Output the [x, y] coordinate of the center of the cell containing the given text.  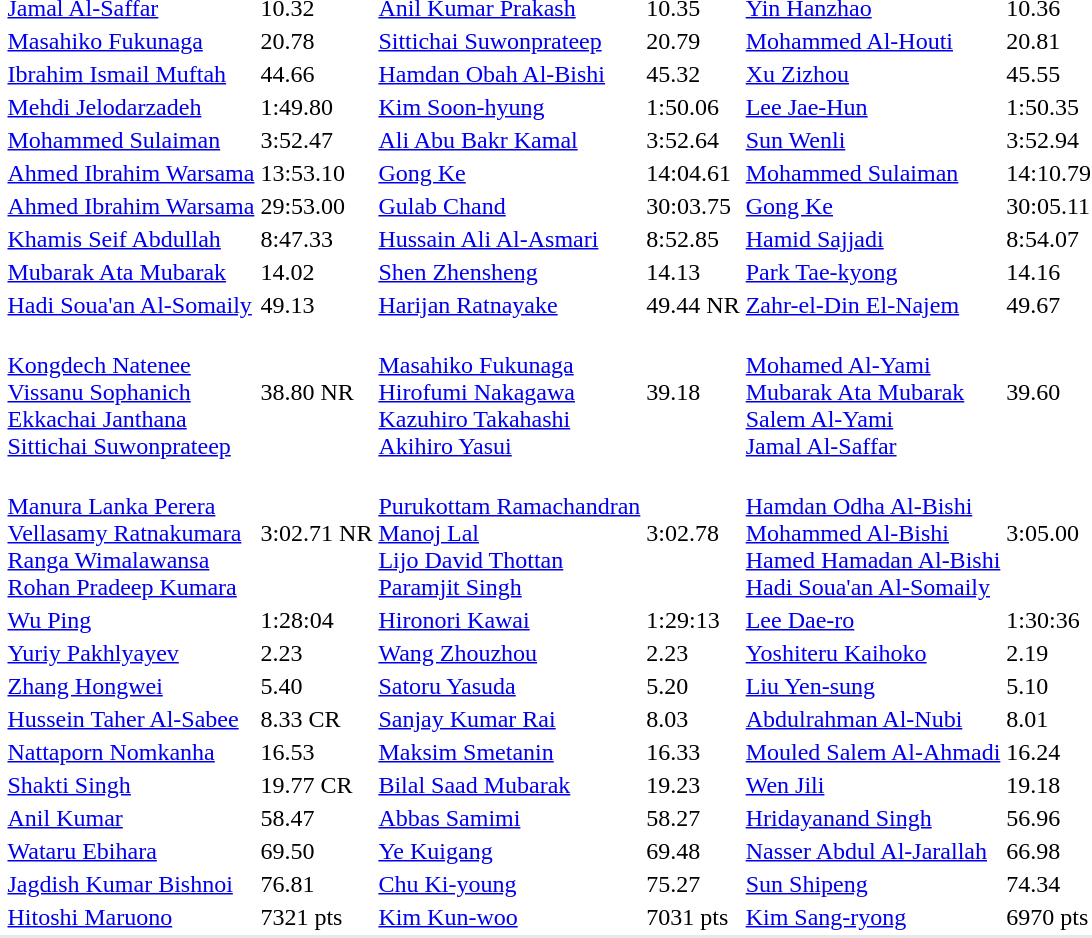
44.66 [316, 74]
Zahr-el-Din El-Najem [873, 305]
Hamid Sajjadi [873, 239]
Abbas Samimi [510, 818]
20.78 [316, 41]
Satoru Yasuda [510, 686]
Mohamed Al-YamiMubarak Ata MubarakSalem Al-YamiJamal Al-Saffar [873, 392]
Liu Yen-sung [873, 686]
Hadi Soua'an Al-Somaily [131, 305]
19.23 [693, 785]
Lee Dae-ro [873, 620]
49.13 [316, 305]
8:52.85 [693, 239]
Sun Wenli [873, 140]
Masahiko Fukunaga [131, 41]
45.32 [693, 74]
Yoshiteru Kaihoko [873, 653]
8:47.33 [316, 239]
49.44 NR [693, 305]
Purukottam RamachandranManoj LalLijo David ThottanParamjit Singh [510, 533]
Anil Kumar [131, 818]
39.18 [693, 392]
1:50.06 [693, 107]
Shakti Singh [131, 785]
Wang Zhouzhou [510, 653]
Wataru Ebihara [131, 851]
Mubarak Ata Mubarak [131, 272]
1:49.80 [316, 107]
8.33 CR [316, 719]
Hussain Ali Al-Asmari [510, 239]
Abdulrahman Al-Nubi [873, 719]
Mehdi Jelodarzadeh [131, 107]
Hamdan Obah Al-Bishi [510, 74]
Wen Jili [873, 785]
Kongdech NateneeVissanu SophanichEkkachai JanthanaSittichai Suwonprateep [131, 392]
14.02 [316, 272]
Ali Abu Bakr Kamal [510, 140]
1:29:13 [693, 620]
7031 pts [693, 917]
13:53.10 [316, 173]
3:52.64 [693, 140]
Khamis Seif Abdullah [131, 239]
Hironori Kawai [510, 620]
14:04.61 [693, 173]
Xu Zizhou [873, 74]
Sittichai Suwonprateep [510, 41]
Manura Lanka PereraVellasamy RatnakumaraRanga WimalawansaRohan Pradeep Kumara [131, 533]
Zhang Hongwei [131, 686]
16.53 [316, 752]
Ye Kuigang [510, 851]
Hridayanand Singh [873, 818]
58.47 [316, 818]
7321 pts [316, 917]
Kim Sang-ryong [873, 917]
Hamdan Odha Al-BishiMohammed Al-BishiHamed Hamadan Al-BishiHadi Soua'an Al-Somaily [873, 533]
Lee Jae-Hun [873, 107]
1:28:04 [316, 620]
Gulab Chand [510, 206]
Bilal Saad Mubarak [510, 785]
8.03 [693, 719]
3:02.78 [693, 533]
Mohammed Al-Houti [873, 41]
75.27 [693, 884]
69.50 [316, 851]
20.79 [693, 41]
16.33 [693, 752]
3:52.47 [316, 140]
30:03.75 [693, 206]
Hussein Taher Al-Sabee [131, 719]
Kim Soon-hyung [510, 107]
Nasser Abdul Al-Jarallah [873, 851]
Chu Ki-young [510, 884]
5.40 [316, 686]
14.13 [693, 272]
Yuriy Pakhlyayev [131, 653]
Mouled Salem Al-Ahmadi [873, 752]
Ibrahim Ismail Muftah [131, 74]
Hitoshi Maruono [131, 917]
Jagdish Kumar Bishnoi [131, 884]
Wu Ping [131, 620]
Sun Shipeng [873, 884]
58.27 [693, 818]
76.81 [316, 884]
Sanjay Kumar Rai [510, 719]
5.20 [693, 686]
Shen Zhensheng [510, 272]
Harijan Ratnayake [510, 305]
69.48 [693, 851]
Park Tae-kyong [873, 272]
Maksim Smetanin [510, 752]
Nattaporn Nomkanha [131, 752]
Masahiko FukunagaHirofumi NakagawaKazuhiro TakahashiAkihiro Yasui [510, 392]
3:02.71 NR [316, 533]
Kim Kun-woo [510, 917]
38.80 NR [316, 392]
19.77 CR [316, 785]
29:53.00 [316, 206]
